Locate the cell with the specified text and output its [X, Y] center coordinate. 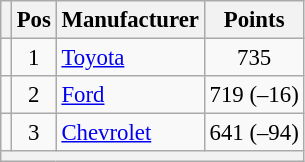
Points [254, 20]
Chevrolet [130, 133]
Pos [34, 20]
Manufacturer [130, 20]
Toyota [130, 58]
3 [34, 133]
1 [34, 58]
641 (–94) [254, 133]
719 (–16) [254, 95]
2 [34, 95]
Ford [130, 95]
735 [254, 58]
